Search for the cell housing the specified text and yield its [X, Y] center coordinate. 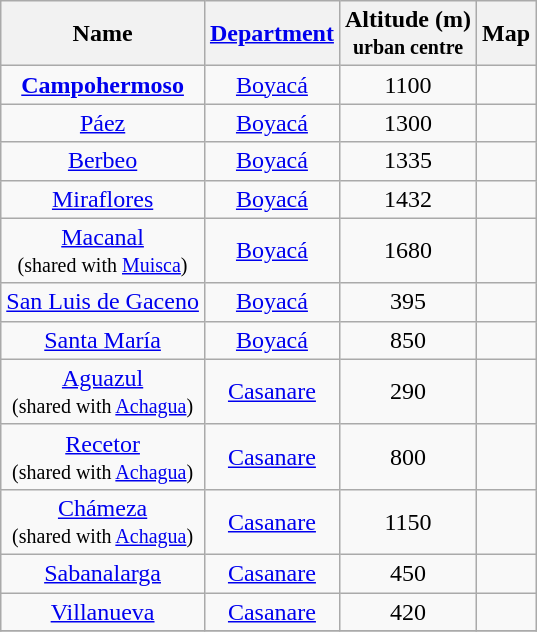
San Luis de Gaceno [103, 302]
Sabanalarga [103, 573]
Department [272, 34]
1680 [408, 250]
Chámeza(shared with Achagua) [103, 522]
1335 [408, 161]
Aguazul(shared with Achagua) [103, 392]
Campohermoso [103, 85]
850 [408, 340]
Berbeo [103, 161]
Villanueva [103, 611]
1100 [408, 85]
800 [408, 456]
Recetor(shared with Achagua) [103, 456]
Páez [103, 123]
Map [506, 34]
Macanal(shared with Muisca) [103, 250]
Altitude (m)urban centre [408, 34]
395 [408, 302]
1300 [408, 123]
450 [408, 573]
290 [408, 392]
Santa María [103, 340]
Miraflores [103, 199]
Name [103, 34]
1150 [408, 522]
1432 [408, 199]
420 [408, 611]
